Return (x, y) of the center of cell containing provided text 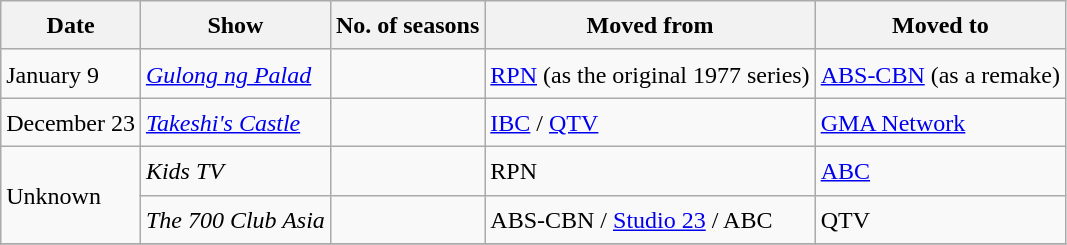
Unknown (71, 194)
Date (71, 26)
IBC / QTV (650, 122)
Kids TV (235, 170)
GMA Network (940, 122)
Moved from (650, 26)
No. of seasons (407, 26)
December 23 (71, 122)
Gulong ng Palad (235, 74)
Show (235, 26)
The 700 Club Asia (235, 220)
ABS-CBN / Studio 23 / ABC (650, 220)
ABC (940, 170)
QTV (940, 220)
Takeshi's Castle (235, 122)
Moved to (940, 26)
RPN (650, 170)
RPN (as the original 1977 series) (650, 74)
January 9 (71, 74)
ABS-CBN (as a remake) (940, 74)
